Output the [X, Y] coordinate of the center of the cell containing the given text.  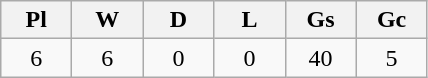
Gc [392, 20]
5 [392, 58]
40 [320, 58]
W [108, 20]
L [250, 20]
D [178, 20]
Pl [36, 20]
Gs [320, 20]
